Capture the cell that displays the provided text and extract its (X, Y) central coordinate. 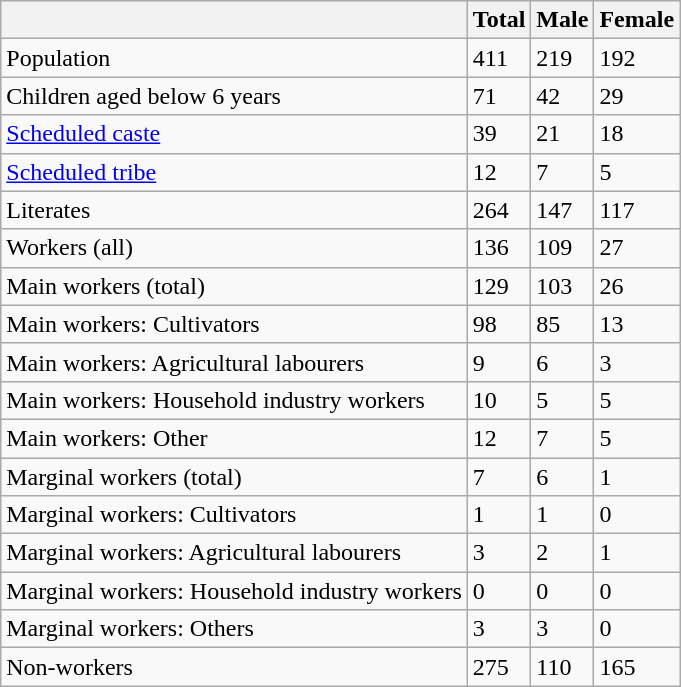
Marginal workers: Agricultural labourers (234, 553)
27 (637, 248)
109 (562, 248)
Main workers: Agricultural labourers (234, 362)
411 (499, 58)
Male (562, 20)
10 (499, 400)
29 (637, 96)
26 (637, 286)
219 (562, 58)
117 (637, 210)
165 (637, 667)
Main workers (total) (234, 286)
Marginal workers: Others (234, 629)
Population (234, 58)
39 (499, 134)
42 (562, 96)
Literates (234, 210)
18 (637, 134)
147 (562, 210)
Workers (all) (234, 248)
13 (637, 324)
Main workers: Household industry workers (234, 400)
110 (562, 667)
98 (499, 324)
Main workers: Cultivators (234, 324)
Marginal workers: Cultivators (234, 515)
Non-workers (234, 667)
Children aged below 6 years (234, 96)
Total (499, 20)
Scheduled tribe (234, 172)
2 (562, 553)
21 (562, 134)
103 (562, 286)
136 (499, 248)
129 (499, 286)
Main workers: Other (234, 438)
275 (499, 667)
192 (637, 58)
85 (562, 324)
264 (499, 210)
Marginal workers (total) (234, 477)
71 (499, 96)
Marginal workers: Household industry workers (234, 591)
9 (499, 362)
Scheduled caste (234, 134)
Female (637, 20)
